Scan for the cell matching the given text and deliver its [x, y] coordinate at center. 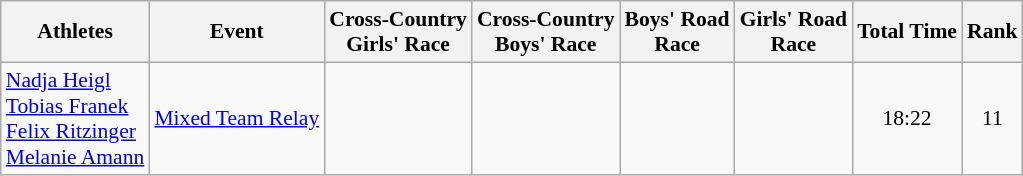
Athletes [76, 32]
Cross-CountryBoys' Race [546, 32]
Girls' RoadRace [794, 32]
Nadja HeiglTobias FranekFelix RitzingerMelanie Amann [76, 118]
Event [236, 32]
Rank [992, 32]
Boys' RoadRace [678, 32]
Total Time [907, 32]
11 [992, 118]
18:22 [907, 118]
Cross-CountryGirls' Race [398, 32]
Mixed Team Relay [236, 118]
